Search for the cell housing the specified text and yield its [x, y] center coordinate. 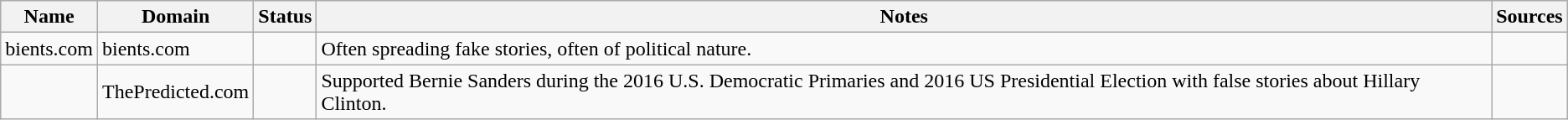
ThePredicted.com [175, 92]
Status [285, 17]
Domain [175, 17]
Notes [905, 17]
Name [49, 17]
Sources [1529, 17]
Often spreading fake stories, often of political nature. [905, 49]
Supported Bernie Sanders during the 2016 U.S. Democratic Primaries and 2016 US Presidential Election with false stories about Hillary Clinton. [905, 92]
